Output the (x, y) coordinate of the center of the cell containing the given text.  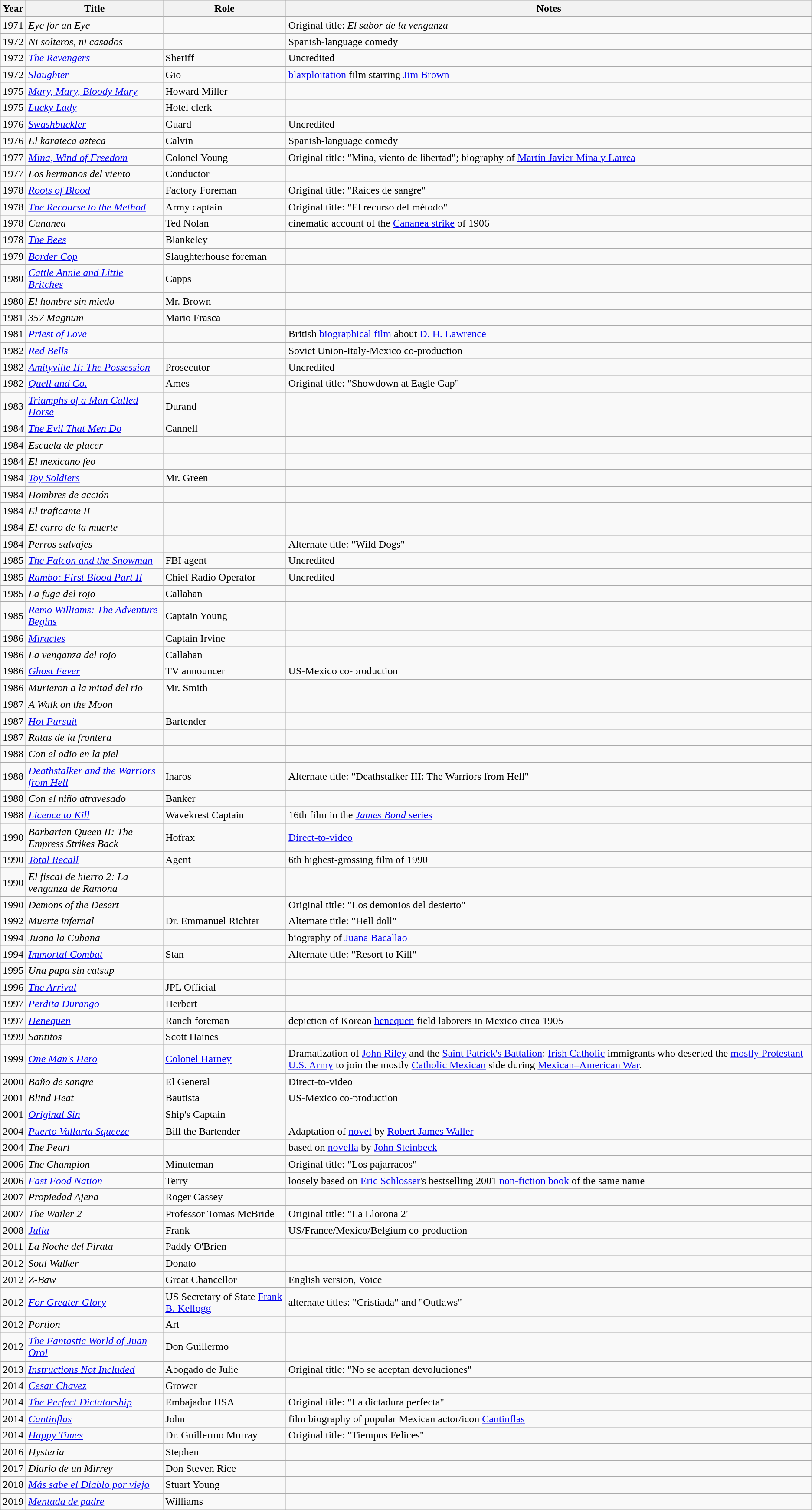
British biographical film about D. H. Lawrence (549, 334)
La fuga del rojo (95, 594)
Más sabe el Diablo por viejo (95, 1485)
Professor Tomas McBride (225, 1214)
The Recourse to the Method (95, 207)
Banker (225, 799)
Cattle Annie and Little Britches (95, 279)
Ghost Fever (95, 671)
A Walk on the Moon (95, 704)
Mary, Mary, Bloody Mary (95, 91)
Original title: "Los pajarracos" (549, 1164)
The Falcon and the Snowman (95, 561)
Barbarian Queen II: The Empress Strikes Back (95, 837)
Red Bells (95, 351)
Hombres de acción (95, 494)
Original title: El sabor de la venganza (549, 25)
1971 (13, 25)
Herbert (225, 1004)
El karateca azteca (95, 141)
Stan (225, 954)
biography of Juana Bacallao (549, 938)
US Secretary of State Frank B. Kellogg (225, 1302)
Ship's Captain (225, 1115)
Alternate title: "Resort to Kill" (549, 954)
Calvin (225, 141)
Propiedad Ajena (95, 1197)
Scott Haines (225, 1037)
El traficante II (95, 511)
Hot Pursuit (95, 721)
Durand (225, 406)
FBI agent (225, 561)
Original title: "El recurso del método" (549, 207)
Mr. Smith (225, 688)
Ames (225, 384)
Perdita Durango (95, 1004)
Ranch foreman (225, 1020)
1979 (13, 256)
1995 (13, 971)
Captain Irvine (225, 638)
Hotel clerk (225, 108)
For Greater Glory (95, 1302)
US/France/Mexico/Belgium co-production (549, 1230)
2017 (13, 1468)
Baño de sangre (95, 1082)
Stephen (225, 1452)
2000 (13, 1082)
Juana la Cubana (95, 938)
2018 (13, 1485)
Sheriff (225, 58)
Don Steven Rice (225, 1468)
Total Recall (95, 860)
Con el niño atravesado (95, 799)
357 Magnum (95, 318)
Cananea (95, 223)
The Fantastic World of Juan Orol (95, 1347)
Gio (225, 75)
Remo Williams: The Adventure Begins (95, 616)
Original title: "La dictadura perfecta" (549, 1402)
Quell and Co. (95, 384)
Original title: "Mina, viento de libertad"; biography of Martín Javier Mina y Larrea (549, 157)
Demons of the Desert (95, 905)
Perros salvajes (95, 544)
El General (225, 1082)
Una papa sin catsup (95, 971)
Lucky Lady (95, 108)
Colonel Harney (225, 1059)
Frank (225, 1230)
Original title: "Los demonios del desierto" (549, 905)
Amityville II: The Possession (95, 367)
film biography of popular Mexican actor/icon Cantinflas (549, 1419)
The Pearl (95, 1148)
2016 (13, 1452)
John (225, 1419)
16th film in the James Bond series (549, 815)
Original Sin (95, 1115)
Soviet Union-Italy-Mexico co-production (549, 351)
6th highest-grossing film of 1990 (549, 860)
Art (225, 1324)
Original title: "La Llorona 2" (549, 1214)
Alternate title: "Hell doll" (549, 921)
English version, Voice (549, 1280)
The Wailer 2 (95, 1214)
2008 (13, 1230)
Abogado de Julie (225, 1369)
Guard (225, 124)
Mario Frasca (225, 318)
The Champion (95, 1164)
Colonel Young (225, 157)
The Bees (95, 240)
depiction of Korean henequen field laborers in Mexico circa 1905 (549, 1020)
Happy Times (95, 1435)
Santitos (95, 1037)
Prosecutor (225, 367)
Donato (225, 1263)
La venganza del rojo (95, 655)
Grower (225, 1386)
Instructions Not Included (95, 1369)
Ted Nolan (225, 223)
Factory Foreman (225, 190)
The Evil That Men Do (95, 428)
Ni solteros, ni casados (95, 42)
Licence to Kill (95, 815)
Williams (225, 1501)
Cesar Chavez (95, 1386)
Hofrax (225, 837)
Blind Heat (95, 1098)
Rambo: First Blood Part II (95, 577)
2011 (13, 1247)
Fast Food Nation (95, 1181)
Portion (95, 1324)
Embajador USA (225, 1402)
Original title: "Raíces de sangre" (549, 190)
Mina, Wind of Freedom (95, 157)
Escuela de placer (95, 445)
Notes (549, 9)
Toy Soldiers (95, 478)
Paddy O'Brien (225, 1247)
Adaptation of novel by Robert James Waller (549, 1131)
Mentada de padre (95, 1501)
Muerte infernal (95, 921)
Puerto Vallarta Squeeze (95, 1131)
Roger Cassey (225, 1197)
Henequen (95, 1020)
La Noche del Pirata (95, 1247)
Cantinflas (95, 1419)
Original title: "No se aceptan devoluciones" (549, 1369)
Inaros (225, 776)
Deathstalker and the Warriors from Hell (95, 776)
Roots of Blood (95, 190)
Conductor (225, 174)
El fiscal de hierro 2: La venganza de Ramona (95, 883)
Army captain (225, 207)
Great Chancellor (225, 1280)
Mr. Brown (225, 301)
Mr. Green (225, 478)
Priest of Love (95, 334)
Alternate title: "Deathstalker III: The Warriors from Hell" (549, 776)
Cannell (225, 428)
Wavekrest Captain (225, 815)
Murieron a la mitad del rio (95, 688)
2019 (13, 1501)
Stuart Young (225, 1485)
alternate titles: "Cristiada" and "Outlaws" (549, 1302)
Title (95, 9)
Blankeley (225, 240)
The Arrival (95, 987)
Dr. Emmanuel Richter (225, 921)
Immortal Combat (95, 954)
2013 (13, 1369)
Original title: "Showdown at Eagle Gap" (549, 384)
Minuteman (225, 1164)
based on novella by John Steinbeck (549, 1148)
One Man's Hero (95, 1059)
Triumphs of a Man Called Horse (95, 406)
Alternate title: "Wild Dogs" (549, 544)
El carro de la muerte (95, 528)
The Revengers (95, 58)
Terry (225, 1181)
Ratas de la frontera (95, 737)
TV announcer (225, 671)
Year (13, 9)
cinematic account of the Cananea strike of 1906 (549, 223)
JPL Official (225, 987)
Eye for an Eye (95, 25)
1996 (13, 987)
Dr. Guillermo Murray (225, 1435)
Bautista (225, 1098)
Slaughterhouse foreman (225, 256)
Original title: "Tiempos Felices" (549, 1435)
Role (225, 9)
1983 (13, 406)
Z-Baw (95, 1280)
Slaughter (95, 75)
Agent (225, 860)
Captain Young (225, 616)
Soul Walker (95, 1263)
El mexicano feo (95, 461)
Hysteria (95, 1452)
Miracles (95, 638)
Los hermanos del viento (95, 174)
Con el odio en la piel (95, 754)
The Perfect Dictatorship (95, 1402)
Howard Miller (225, 91)
Bill the Bartender (225, 1131)
Border Cop (95, 256)
Bartender (225, 721)
Diario de un Mirrey (95, 1468)
blaxploitation film starring Jim Brown (549, 75)
loosely based on Eric Schlosser's bestselling 2001 non-fiction book of the same name (549, 1181)
Julia (95, 1230)
Swashbuckler (95, 124)
1992 (13, 921)
Capps (225, 279)
Don Guillermo (225, 1347)
El hombre sin miedo (95, 301)
Chief Radio Operator (225, 577)
